Identify which cell holds the provided text, then report its [x, y] central coordinate. 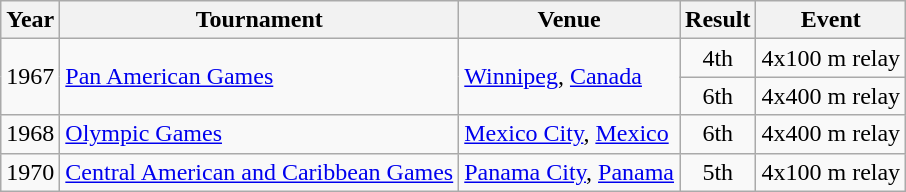
1968 [30, 134]
Panama City, Panama [570, 172]
Result [718, 20]
Event [831, 20]
1967 [30, 77]
Year [30, 20]
5th [718, 172]
4th [718, 58]
Pan American Games [260, 77]
Tournament [260, 20]
Central American and Caribbean Games [260, 172]
Venue [570, 20]
Mexico City, Mexico [570, 134]
1970 [30, 172]
Winnipeg, Canada [570, 77]
Olympic Games [260, 134]
